Search for the cell housing the specified text and yield its (X, Y) center coordinate. 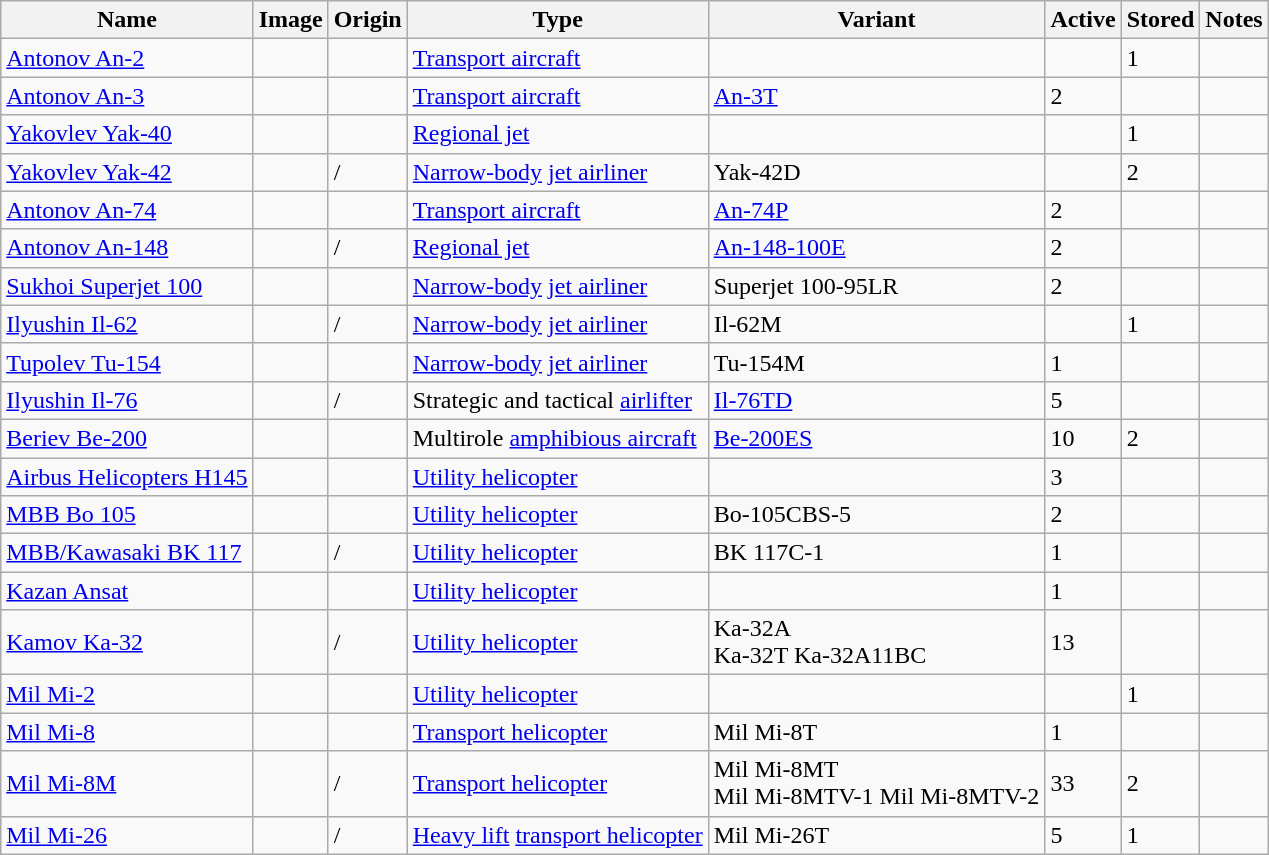
An-3T (876, 96)
Type (558, 20)
Superjet 100-95LR (876, 286)
Mil Mi-8 (127, 732)
33 (1083, 784)
Yakovlev Yak-40 (127, 134)
Kazan Ansat (127, 591)
Notes (1234, 20)
Strategic and tactical airlifter (558, 400)
Antonov An-148 (127, 248)
Name (127, 20)
Mil Mi-26 (127, 835)
10 (1083, 438)
3 (1083, 477)
An-148-100E (876, 248)
Yakovlev Yak-42 (127, 172)
MBB/Kawasaki BK 117 (127, 553)
Be-200ES (876, 438)
BK 117C-1 (876, 553)
Mil Mi-2 (127, 694)
Multirole amphibious aircraft (558, 438)
Origin (368, 20)
An-74P (876, 210)
Antonov An-74 (127, 210)
Stored (1160, 20)
Beriev Be-200 (127, 438)
13 (1083, 642)
Yak-42D (876, 172)
Airbus Helicopters H145 (127, 477)
Il-62M (876, 324)
Tu-154M (876, 362)
Mil Mi-8MTMil Mi-8MTV-1 Mil Mi-8MTV-2 (876, 784)
Image (290, 20)
Heavy lift transport helicopter (558, 835)
Tupolev Tu-154 (127, 362)
Kamov Ka-32 (127, 642)
Active (1083, 20)
Il-76TD (876, 400)
Sukhoi Superjet 100 (127, 286)
Bo-105CBS-5 (876, 515)
Ilyushin Il-62 (127, 324)
Antonov An-2 (127, 58)
Mil Mi-8M (127, 784)
Ilyushin Il-76 (127, 400)
MBB Bo 105 (127, 515)
Antonov An-3 (127, 96)
Variant (876, 20)
Mil Mi-8T (876, 732)
Mil Mi-26T (876, 835)
Ka-32AKa-32T Ka-32A11BC (876, 642)
